From the cell containing the given text, extract its center point as (x, y) coordinate. 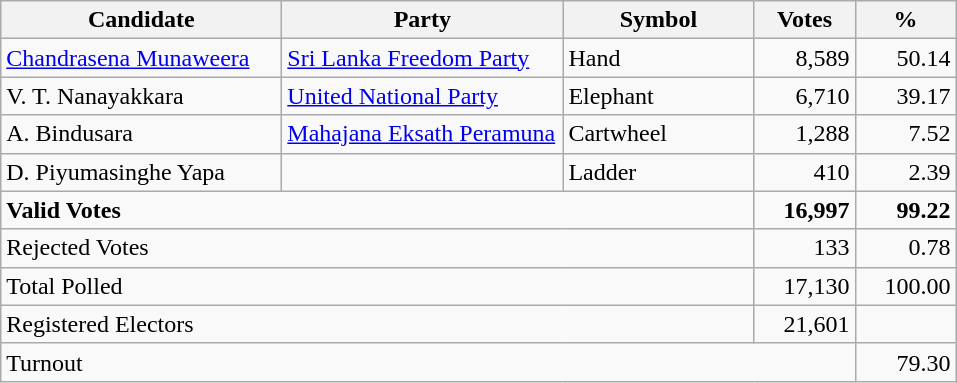
Candidate (142, 20)
Sri Lanka Freedom Party (422, 58)
Cartwheel (658, 134)
17,130 (804, 286)
Turnout (428, 362)
Symbol (658, 20)
79.30 (906, 362)
39.17 (906, 96)
Elephant (658, 96)
Total Polled (378, 286)
2.39 (906, 172)
Hand (658, 58)
Valid Votes (378, 210)
16,997 (804, 210)
Party (422, 20)
D. Piyumasinghe Yapa (142, 172)
8,589 (804, 58)
7.52 (906, 134)
410 (804, 172)
133 (804, 248)
99.22 (906, 210)
V. T. Nanayakkara (142, 96)
0.78 (906, 248)
1,288 (804, 134)
21,601 (804, 324)
Rejected Votes (378, 248)
100.00 (906, 286)
Ladder (658, 172)
% (906, 20)
Mahajana Eksath Peramuna (422, 134)
50.14 (906, 58)
6,710 (804, 96)
Votes (804, 20)
Chandrasena Munaweera (142, 58)
Registered Electors (378, 324)
A. Bindusara (142, 134)
United National Party (422, 96)
